Find where the given text appears and provide that cell's center as (X, Y) coordinate. 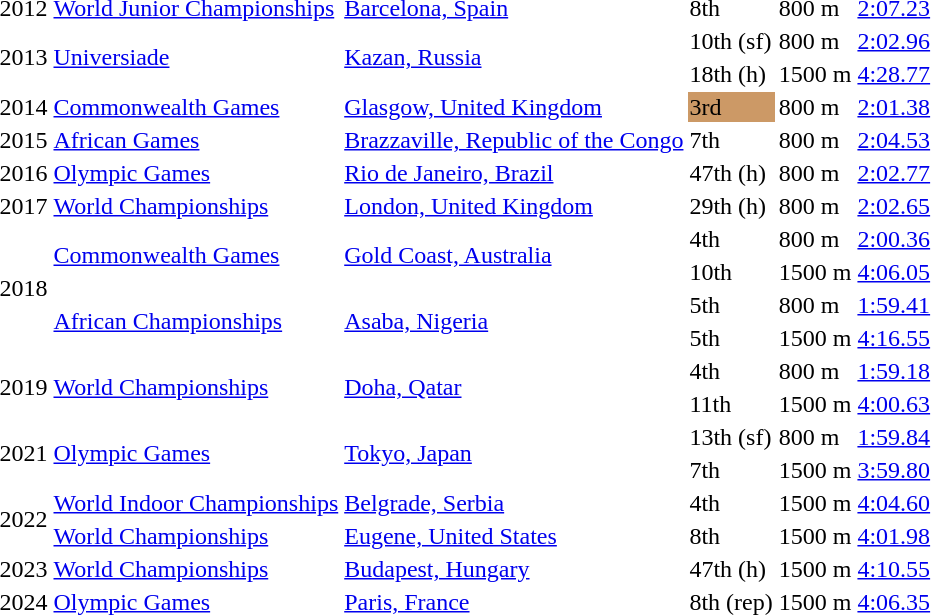
10th (sf) (731, 41)
Doha, Qatar (514, 388)
Kazan, Russia (514, 58)
13th (sf) (731, 437)
8th (731, 536)
Gold Coast, Australia (514, 256)
Brazzaville, Republic of the Congo (514, 140)
Universiade (196, 58)
Rio de Janeiro, Brazil (514, 173)
18th (h) (731, 74)
Asaba, Nigeria (514, 322)
African Games (196, 140)
Tokyo, Japan (514, 454)
London, United Kingdom (514, 206)
11th (731, 404)
World Indoor Championships (196, 503)
African Championships (196, 322)
Eugene, United States (514, 536)
Glasgow, United Kingdom (514, 107)
10th (731, 272)
29th (h) (731, 206)
3rd (731, 107)
Budapest, Hungary (514, 569)
Belgrade, Serbia (514, 503)
